Return the (X, Y) coordinate for the center point of the cell that contains the specified text.  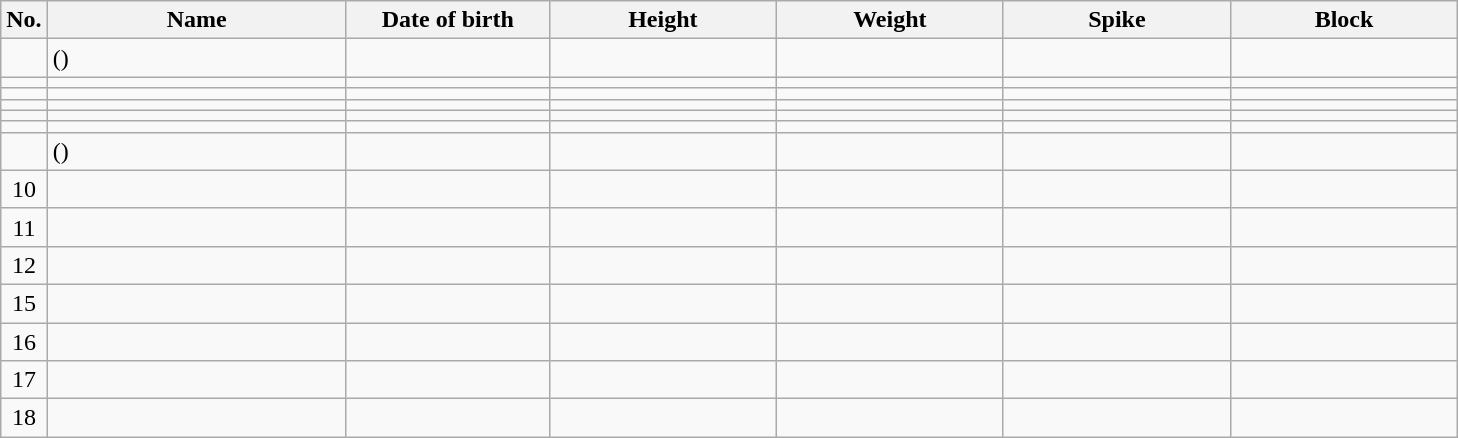
Weight (890, 20)
Block (1344, 20)
17 (24, 380)
Date of birth (448, 20)
16 (24, 341)
No. (24, 20)
11 (24, 227)
Name (196, 20)
Spike (1116, 20)
Height (662, 20)
10 (24, 189)
18 (24, 418)
15 (24, 303)
12 (24, 265)
